Locate the cell with the specified text and output its (x, y) center coordinate. 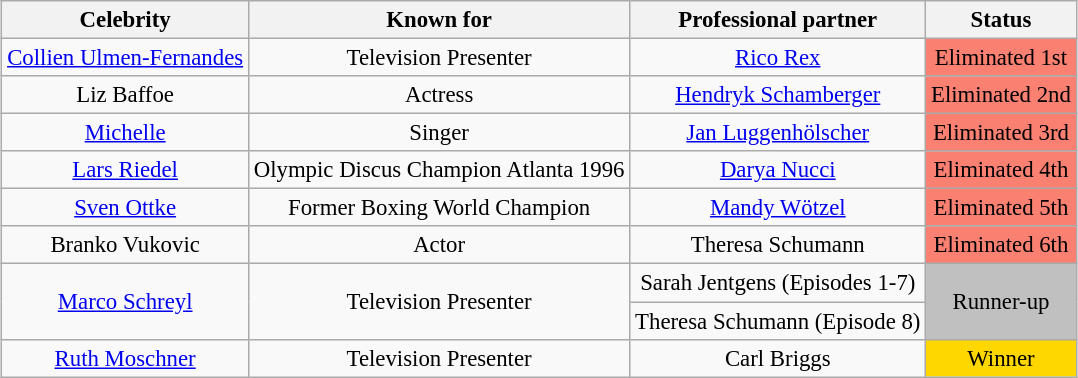
Theresa Schumann (778, 245)
Michelle (126, 133)
Sarah Jentgens (Episodes 1-7) (778, 283)
Lars Riedel (126, 170)
Marco Schreyl (126, 302)
Singer (438, 133)
Professional partner (778, 20)
Carl Briggs (778, 358)
Ruth Moschner (126, 358)
Theresa Schumann (Episode 8) (778, 321)
Branko Vukovic (126, 245)
Sven Ottke (126, 208)
Winner (1001, 358)
Liz Baffoe (126, 95)
Celebrity (126, 20)
Darya Nucci (778, 170)
Eliminated 2nd (1001, 95)
Eliminated 6th (1001, 245)
Eliminated 1st (1001, 57)
Known for (438, 20)
Eliminated 4th (1001, 170)
Olympic Discus Champion Atlanta 1996 (438, 170)
Former Boxing World Champion (438, 208)
Hendryk Schamberger (778, 95)
Actress (438, 95)
Eliminated 5th (1001, 208)
Rico Rex (778, 57)
Jan Luggenhölscher (778, 133)
Mandy Wötzel (778, 208)
Runner-up (1001, 302)
Status (1001, 20)
Collien Ulmen-Fernandes (126, 57)
Actor (438, 245)
Eliminated 3rd (1001, 133)
